Find where the given text appears and provide that cell's center as [x, y] coordinate. 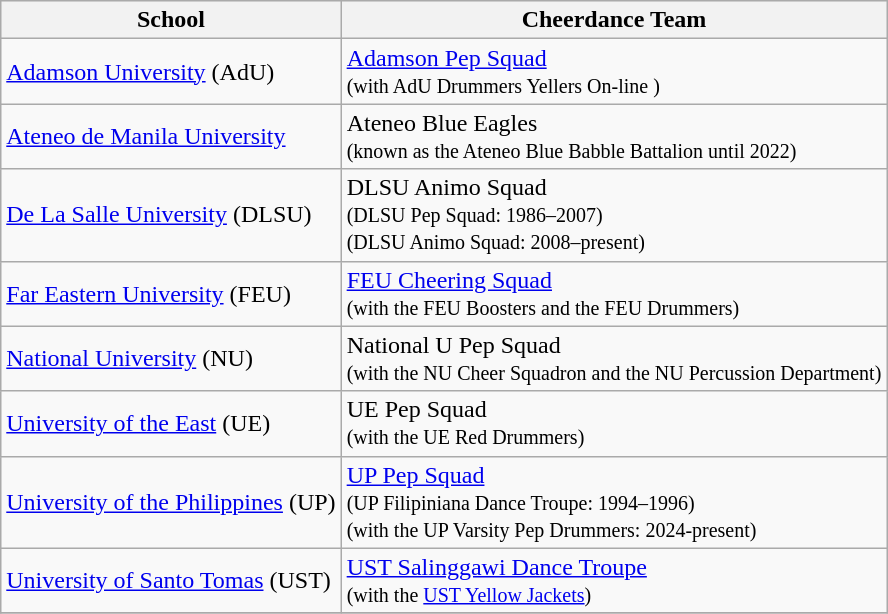
School [171, 20]
Far Eastern University (FEU) [171, 294]
Ateneo de Manila University [171, 136]
UP Pep Squad(UP Filipiniana Dance Troupe: 1994–1996)(with the UP Varsity Pep Drummers: 2024-present) [614, 502]
University of the East (UE) [171, 424]
Adamson Pep Squad(with AdU Drummers Yellers On-line ) [614, 72]
UE Pep Squad (with the UE Red Drummers) [614, 424]
DLSU Animo Squad(DLSU Pep Squad: 1986–2007)(DLSU Animo Squad: 2008–present) [614, 215]
UST Salinggawi Dance Troupe(with the UST Yellow Jackets) [614, 580]
FEU Cheering Squad(with the FEU Boosters and the FEU Drummers) [614, 294]
University of Santo Tomas (UST) [171, 580]
Ateneo Blue Eagles(known as the Ateneo Blue Babble Battalion until 2022) [614, 136]
De La Salle University (DLSU) [171, 215]
Cheerdance Team [614, 20]
Adamson University (AdU) [171, 72]
National University (NU) [171, 358]
National U Pep Squad (with the NU Cheer Squadron and the NU Percussion Department) [614, 358]
University of the Philippines (UP) [171, 502]
